Provide the (X, Y) coordinate of the cell's center where the given text is located.  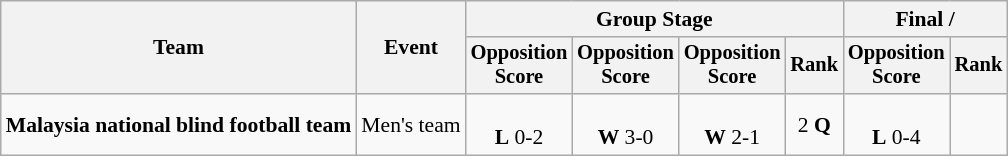
W 3-0 (626, 124)
L 0-2 (520, 124)
2 Q (814, 124)
Team (179, 48)
Men's team (410, 124)
Final / (925, 19)
Group Stage (654, 19)
W 2-1 (732, 124)
Event (410, 48)
Malaysia national blind football team (179, 124)
L 0-4 (896, 124)
